Locate the cell with the specified text and output its [X, Y] center coordinate. 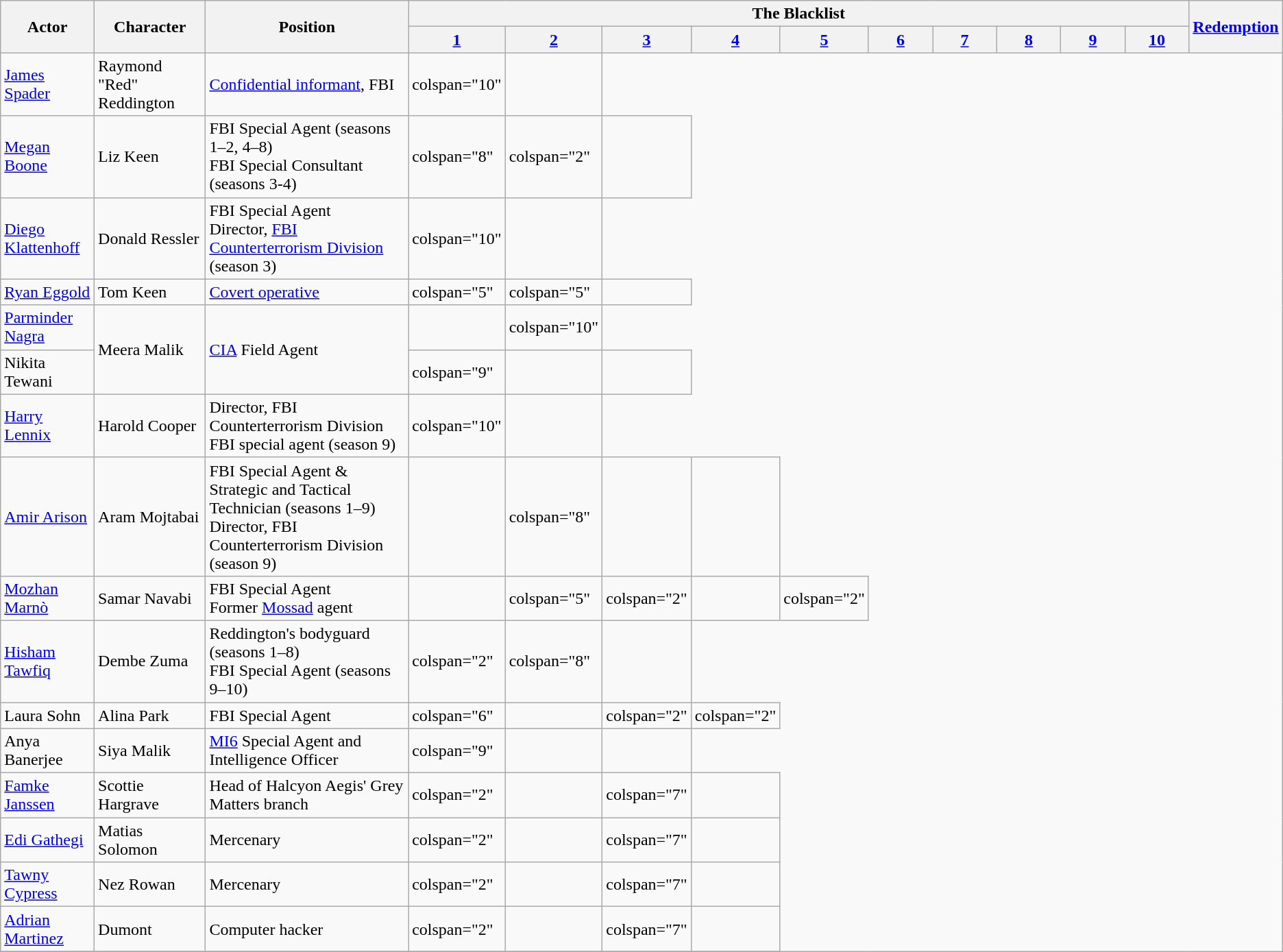
Reddington's bodyguard (seasons 1–8)FBI Special Agent (seasons 9–10) [307, 661]
Dembe Zuma [150, 661]
Raymond "Red" Reddington [150, 84]
Dumont [150, 929]
Anya Banerjee [48, 751]
Position [307, 27]
Covert operative [307, 292]
Meera Malik [150, 350]
FBI Special AgentDirector, FBI Counterterrorism Division (season 3) [307, 239]
4 [735, 40]
The Blacklist [799, 14]
9 [1093, 40]
colspan="6" [457, 715]
Samar Navabi [150, 598]
FBI Special Agent [307, 715]
Amir Arison [48, 517]
Laura Sohn [48, 715]
Parminder Nagra [48, 328]
CIA Field Agent [307, 350]
Head of Halcyon Aegis' Grey Matters branch [307, 795]
6 [901, 40]
8 [1029, 40]
1 [457, 40]
Diego Klattenhoff [48, 239]
FBI Special Agent (seasons 1–2, 4–8)FBI Special Consultant (seasons 3-4) [307, 156]
Famke Janssen [48, 795]
Director, FBI Counterterrorism DivisionFBI special agent (season 9) [307, 426]
Nikita Tewani [48, 371]
Siya Malik [150, 751]
Confidential informant, FBI [307, 84]
Liz Keen [150, 156]
5 [824, 40]
Actor [48, 27]
James Spader [48, 84]
Megan Boone [48, 156]
Tawny Cypress [48, 884]
Alina Park [150, 715]
Redemption [1236, 27]
Donald Ressler [150, 239]
Adrian Martinez [48, 929]
10 [1157, 40]
Scottie Hargrave [150, 795]
Computer hacker [307, 929]
Ryan Eggold [48, 292]
Character [150, 27]
MI6 Special Agent and Intelligence Officer [307, 751]
Tom Keen [150, 292]
Mozhan Marnò [48, 598]
Edi Gathegi [48, 840]
7 [965, 40]
Harold Cooper [150, 426]
Harry Lennix [48, 426]
FBI Special Agent & Strategic and Tactical Technician (seasons 1–9)Director, FBI Counterterrorism Division (season 9) [307, 517]
FBI Special AgentFormer Mossad agent [307, 598]
2 [554, 40]
Hisham Tawfiq [48, 661]
3 [647, 40]
Nez Rowan [150, 884]
Aram Mojtabai [150, 517]
Matias Solomon [150, 840]
